Pinpoint the cell where the given text exists, returning its [X, Y] midpoint coordinate. 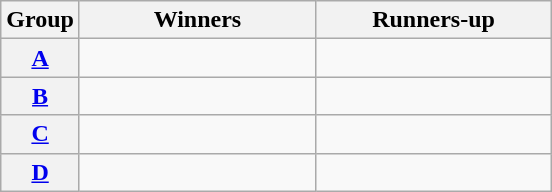
A [40, 58]
Group [40, 20]
D [40, 172]
C [40, 134]
B [40, 96]
Winners [197, 20]
Runners-up [433, 20]
